Locate the cell with the specified text and output its [X, Y] center coordinate. 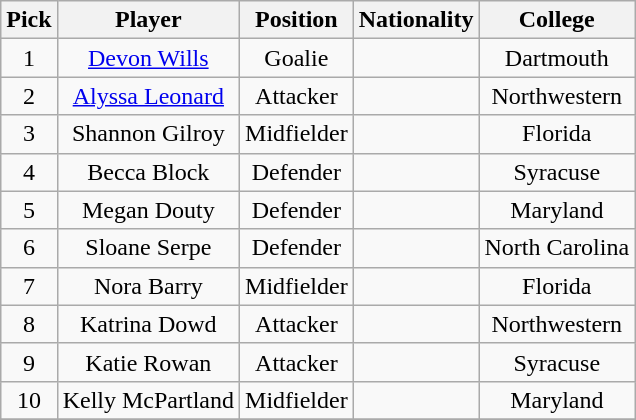
North Carolina [557, 248]
Katie Rowan [148, 362]
Dartmouth [557, 58]
4 [29, 172]
Katrina Dowd [148, 324]
2 [29, 96]
Megan Douty [148, 210]
Pick [29, 20]
Player [148, 20]
7 [29, 286]
Goalie [297, 58]
5 [29, 210]
1 [29, 58]
Nora Barry [148, 286]
9 [29, 362]
Alyssa Leonard [148, 96]
College [557, 20]
Shannon Gilroy [148, 134]
6 [29, 248]
Kelly McPartland [148, 400]
Sloane Serpe [148, 248]
3 [29, 134]
Becca Block [148, 172]
Devon Wills [148, 58]
Position [297, 20]
8 [29, 324]
Nationality [416, 20]
10 [29, 400]
